Provide the [x, y] coordinate of the cell's center where the given text is located.  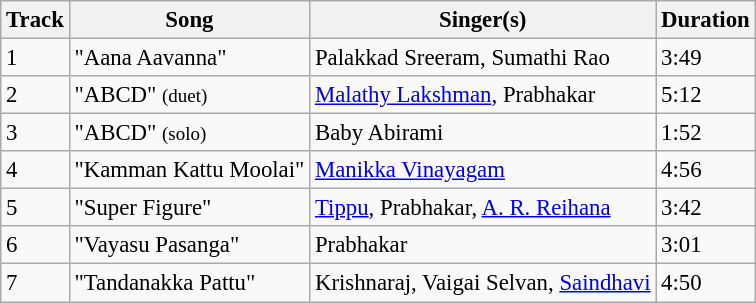
Song [190, 20]
"Kamman Kattu Moolai" [190, 170]
6 [35, 245]
3:49 [706, 58]
1 [35, 58]
Prabhakar [483, 245]
4:56 [706, 170]
Tippu, Prabhakar, A. R. Reihana [483, 208]
Manikka Vinayagam [483, 170]
Malathy Lakshman, Prabhakar [483, 95]
4:50 [706, 283]
Palakkad Sreeram, Sumathi Rao [483, 58]
"Tandanakka Pattu" [190, 283]
"Vayasu Pasanga" [190, 245]
Track [35, 20]
"ABCD" (solo) [190, 133]
4 [35, 170]
7 [35, 283]
3:42 [706, 208]
"ABCD" (duet) [190, 95]
Singer(s) [483, 20]
Baby Abirami [483, 133]
2 [35, 95]
Duration [706, 20]
5:12 [706, 95]
3:01 [706, 245]
1:52 [706, 133]
"Aana Aavanna" [190, 58]
Krishnaraj, Vaigai Selvan, Saindhavi [483, 283]
5 [35, 208]
"Super Figure" [190, 208]
3 [35, 133]
